Provide the (X, Y) coordinate of the cell's center where the given text is located.  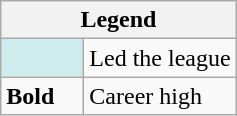
Career high (160, 96)
Bold (42, 96)
Led the league (160, 58)
Legend (118, 20)
